Locate the cell with the specified text and output its (x, y) center coordinate. 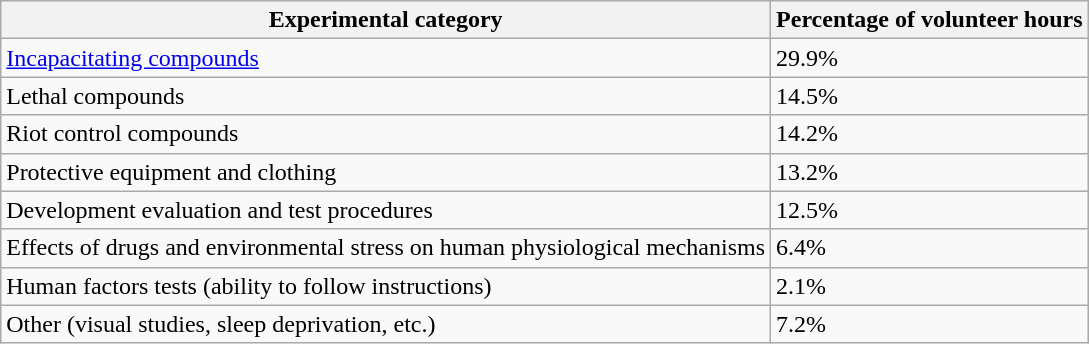
Incapacitating compounds (386, 58)
14.5% (930, 96)
Lethal compounds (386, 96)
Experimental category (386, 20)
12.5% (930, 210)
Protective equipment and clothing (386, 172)
Development evaluation and test procedures (386, 210)
Riot control compounds (386, 134)
14.2% (930, 134)
6.4% (930, 248)
Human factors tests (ability to follow instructions) (386, 286)
Other (visual studies, sleep deprivation, etc.) (386, 324)
13.2% (930, 172)
29.9% (930, 58)
7.2% (930, 324)
Percentage of volunteer hours (930, 20)
Effects of drugs and environmental stress on human physiological mechanisms (386, 248)
2.1% (930, 286)
